Provide the (x, y) coordinate of the cell's center where the given text is located.  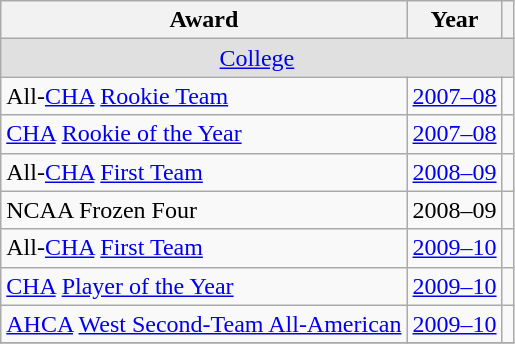
CHA Player of the Year (204, 286)
College (257, 58)
Award (204, 20)
All-CHA Rookie Team (204, 96)
Year (454, 20)
CHA Rookie of the Year (204, 134)
AHCA West Second-Team All-American (204, 324)
NCAA Frozen Four (204, 210)
